Capture the cell that displays the provided text and extract its [x, y] central coordinate. 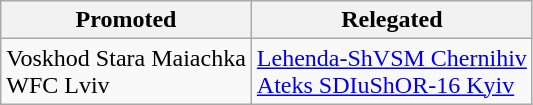
Lehenda-ShVSM Chernihiv Ateks SDIuShOR-16 Kyiv [392, 72]
Promoted [126, 20]
Voskhod Stara MaiachkaWFC Lviv [126, 72]
Relegated [392, 20]
